Capture the cell that displays the provided text and extract its (x, y) central coordinate. 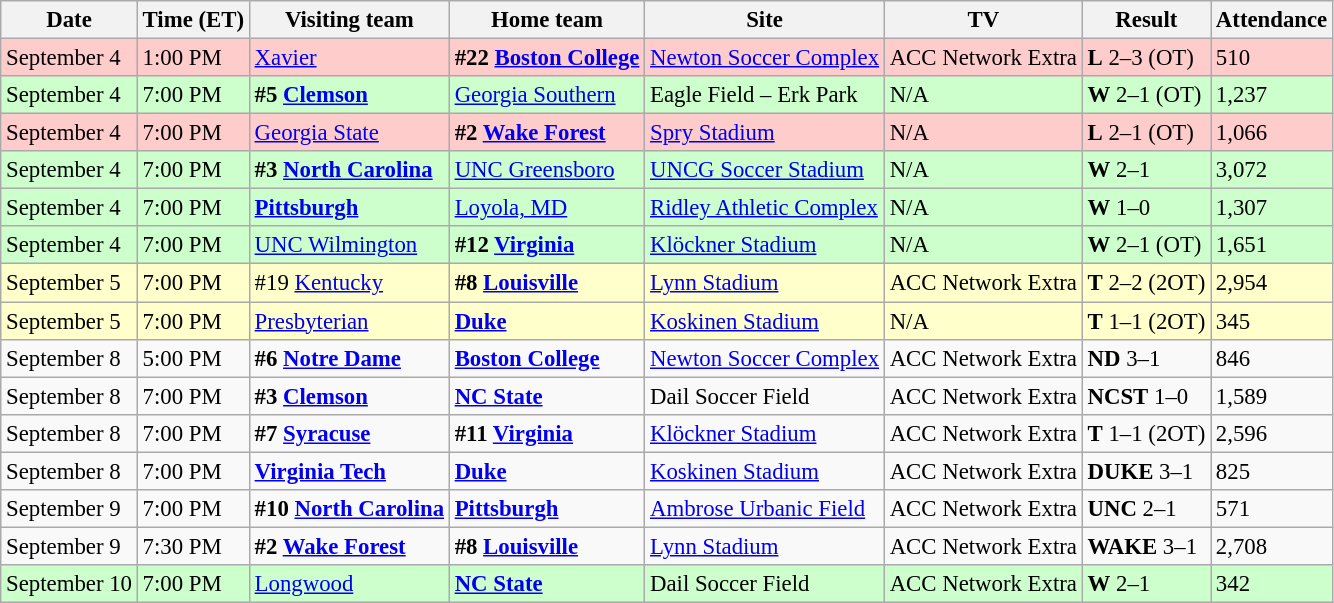
#7 Syracuse (349, 433)
Loyola, MD (546, 208)
#5 Clemson (349, 95)
571 (1272, 509)
#6 Notre Dame (349, 358)
345 (1272, 321)
WAKE 3–1 (1146, 546)
Eagle Field – Erk Park (765, 95)
UNC Wilmington (349, 245)
Spry Stadium (765, 133)
Xavier (349, 58)
342 (1272, 584)
Time (ET) (193, 20)
Visiting team (349, 20)
Ridley Athletic Complex (765, 208)
#3 North Carolina (349, 170)
Attendance (1272, 20)
1,237 (1272, 95)
Longwood (349, 584)
T 2–2 (2OT) (1146, 283)
UNC Greensboro (546, 170)
2,596 (1272, 433)
Boston College (546, 358)
825 (1272, 471)
#11 Virginia (546, 433)
Presbyterian (349, 321)
Home team (546, 20)
510 (1272, 58)
Ambrose Urbanic Field (765, 509)
Result (1146, 20)
UNCG Soccer Stadium (765, 170)
1,307 (1272, 208)
#3 Clemson (349, 396)
#22 Boston College (546, 58)
W 1–0 (1146, 208)
Date (69, 20)
Site (765, 20)
7:30 PM (193, 546)
Virginia Tech (349, 471)
L 2–1 (OT) (1146, 133)
#10 North Carolina (349, 509)
#19 Kentucky (349, 283)
September 10 (69, 584)
L 2–3 (OT) (1146, 58)
1:00 PM (193, 58)
ND 3–1 (1146, 358)
#12 Virginia (546, 245)
TV (983, 20)
Georgia State (349, 133)
1,589 (1272, 396)
Georgia Southern (546, 95)
2,708 (1272, 546)
1,651 (1272, 245)
5:00 PM (193, 358)
2,954 (1272, 283)
1,066 (1272, 133)
846 (1272, 358)
NCST 1–0 (1146, 396)
3,072 (1272, 170)
DUKE 3–1 (1146, 471)
UNC 2–1 (1146, 509)
